Determine the [x, y] coordinate at the center of the cell enclosing the given text.  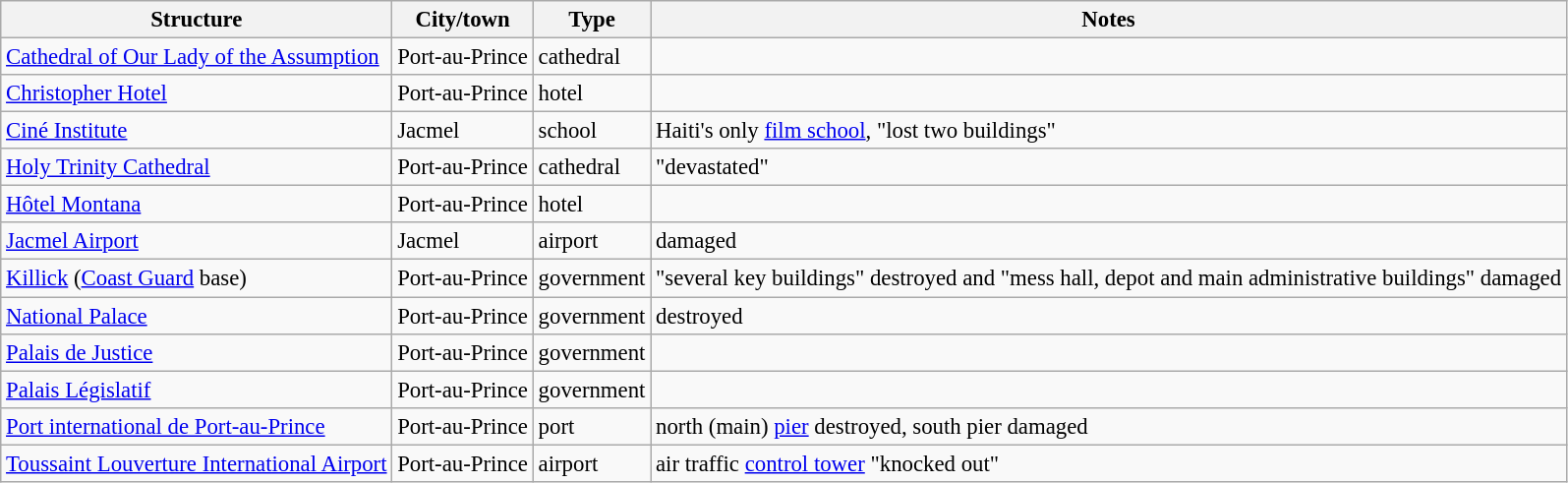
Hôtel Montana [197, 205]
port [592, 426]
Killick (Coast Guard base) [197, 278]
Palais de Justice [197, 352]
Port international de Port-au-Prince [197, 426]
damaged [1109, 241]
Notes [1109, 20]
National Palace [197, 316]
north (main) pier destroyed, south pier damaged [1109, 426]
Type [592, 20]
"several key buildings" destroyed and "mess hall, depot and main administrative buildings" damaged [1109, 278]
Ciné Institute [197, 131]
destroyed [1109, 316]
Haiti's only film school, "lost two buildings" [1109, 131]
school [592, 131]
Cathedral of Our Lady of the Assumption [197, 57]
Christopher Hotel [197, 93]
Structure [197, 20]
Holy Trinity Cathedral [197, 167]
"devastated" [1109, 167]
Toussaint Louverture International Airport [197, 463]
air traffic control tower "knocked out" [1109, 463]
City/town [462, 20]
Jacmel Airport [197, 241]
Palais Législatif [197, 390]
